For the text-containing cell, return its midpoint in [X, Y] coordinate format. 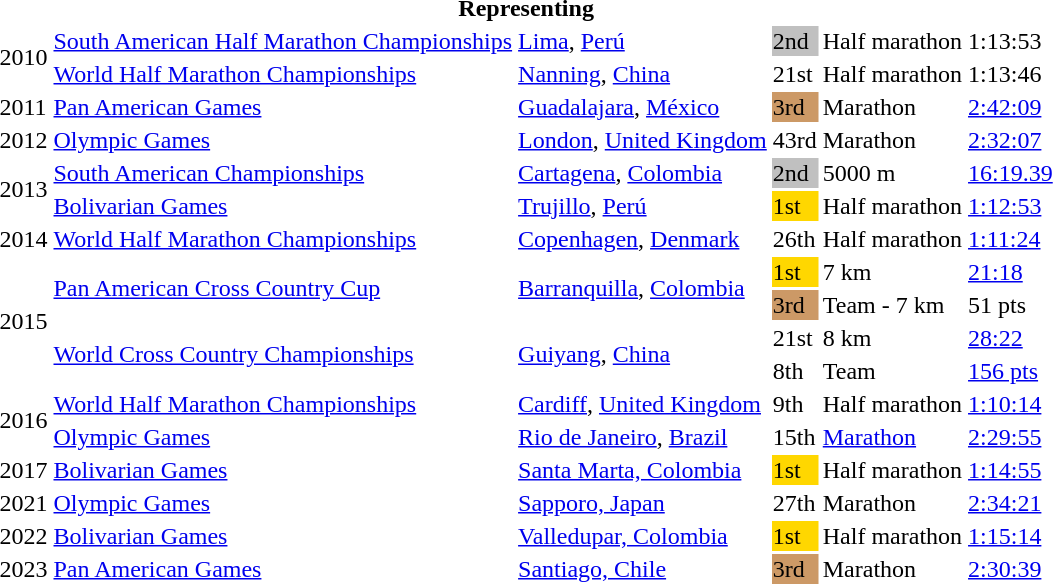
Santiago, Chile [643, 569]
Pan American Cross Country Cup [283, 288]
Valledupar, Colombia [643, 536]
27th [794, 503]
London, United Kingdom [643, 140]
Team - 7 km [892, 305]
8 km [892, 338]
Barranquilla, Colombia [643, 288]
Nanning, China [643, 74]
Guadalajara, México [643, 107]
26th [794, 239]
8th [794, 371]
Team [892, 371]
Cartagena, Colombia [643, 173]
World Cross Country Championships [283, 354]
Santa Marta, Colombia [643, 470]
Lima, Perú [643, 41]
9th [794, 404]
Guiyang, China [643, 354]
7 km [892, 272]
Rio de Janeiro, Brazil [643, 437]
5000 m [892, 173]
Trujillo, Perú [643, 206]
South American Half Marathon Championships [283, 41]
15th [794, 437]
Sapporo, Japan [643, 503]
Cardiff, United Kingdom [643, 404]
Copenhagen, Denmark [643, 239]
South American Championships [283, 173]
43rd [794, 140]
